Find where the given text appears and provide that cell's center as [x, y] coordinate. 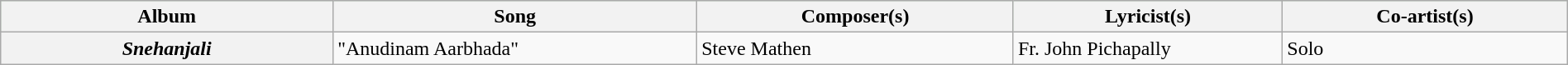
Lyricist(s) [1148, 17]
Fr. John Pichapally [1148, 48]
Steve Mathen [855, 48]
Solo [1425, 48]
Co-artist(s) [1425, 17]
Composer(s) [855, 17]
Album [167, 17]
Song [515, 17]
"Anudinam Aarbhada" [515, 48]
Snehanjali [167, 48]
